Identify which cell holds the provided text, then report its [x, y] central coordinate. 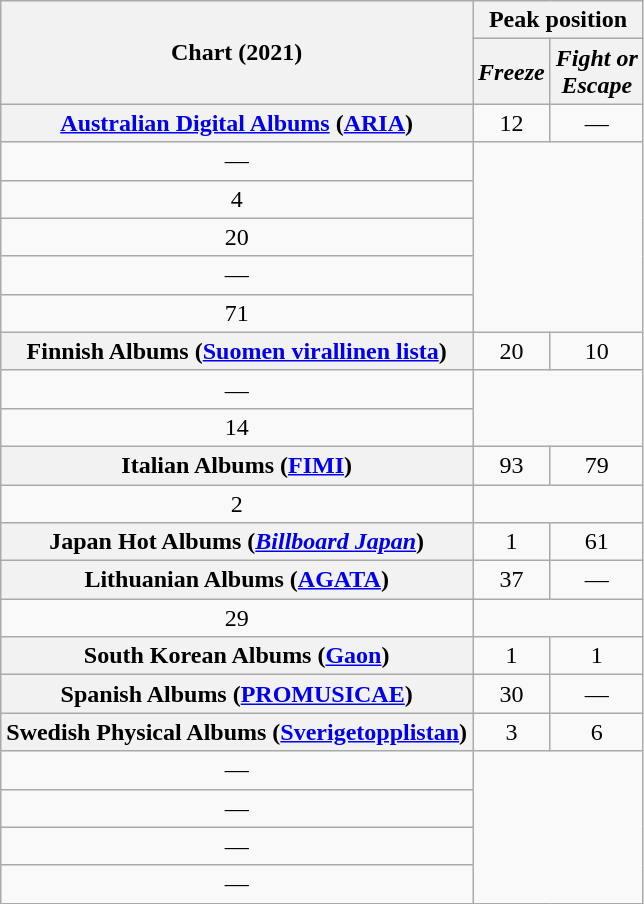
Fight orEscape [596, 72]
Swedish Physical Albums (Sverigetopplistan) [237, 732]
Finnish Albums (Suomen virallinen lista) [237, 351]
6 [596, 732]
14 [237, 427]
29 [237, 618]
Chart (2021) [237, 52]
South Korean Albums (Gaon) [237, 656]
Australian Digital Albums (ARIA) [237, 123]
Spanish Albums (PROMUSICAE) [237, 694]
Freeze [512, 72]
12 [512, 123]
10 [596, 351]
Peak position [558, 20]
Italian Albums (FIMI) [237, 465]
37 [512, 580]
2 [237, 503]
79 [596, 465]
71 [237, 313]
61 [596, 542]
3 [512, 732]
Japan Hot Albums (Billboard Japan) [237, 542]
4 [237, 199]
93 [512, 465]
30 [512, 694]
Lithuanian Albums (AGATA) [237, 580]
